Pinpoint the cell where the given text exists, returning its (X, Y) midpoint coordinate. 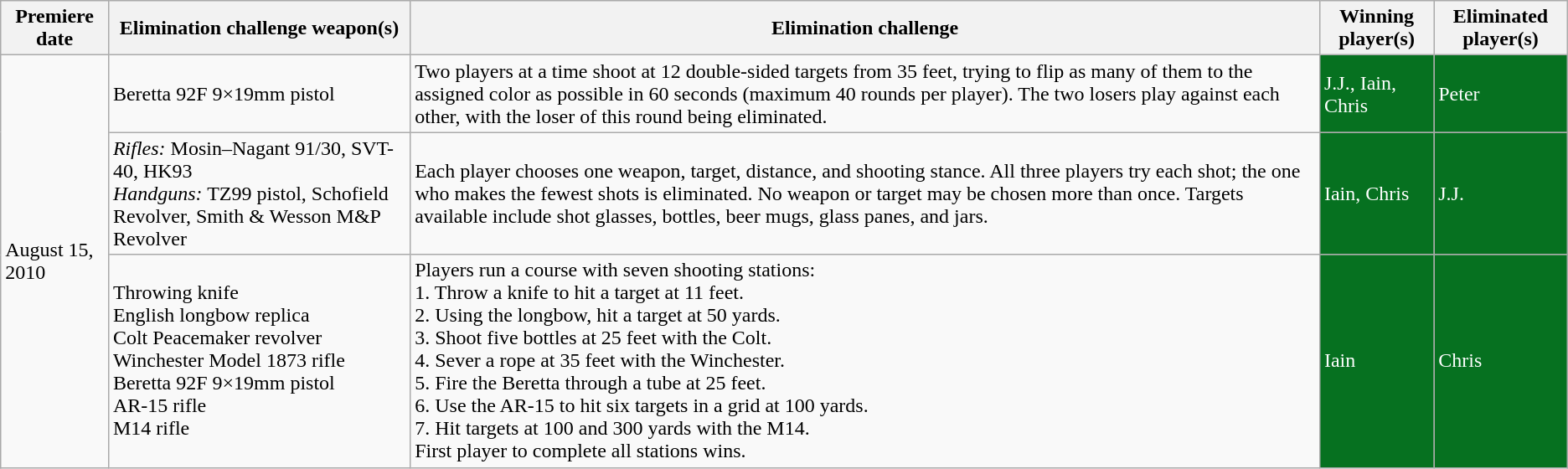
Elimination challenge (865, 28)
Throwing knifeEnglish longbow replicaColt Peacemaker revolverWinchester Model 1873 rifleBeretta 92F 9×19mm pistolAR-15 rifleM14 rifle (259, 361)
J.J. (1501, 193)
Elimination challenge weapon(s) (259, 28)
Beretta 92F 9×19mm pistol (259, 94)
Premiere date (55, 28)
J.J., Iain, Chris (1376, 94)
Iain (1376, 361)
Eliminated player(s) (1501, 28)
August 15, 2010 (55, 261)
Rifles: Mosin–Nagant 91/30, SVT-40, HK93Handguns: TZ99 pistol, Schofield Revolver, Smith & Wesson M&P Revolver (259, 193)
Peter (1501, 94)
Chris (1501, 361)
Iain, Chris (1376, 193)
Winning player(s) (1376, 28)
